Extract the (x, y) coordinate from the center of the cell holding the provided text.  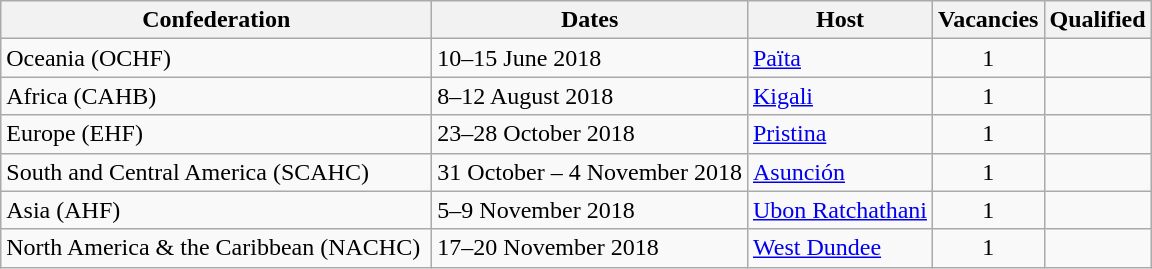
Europe (EHF) (216, 134)
Dates (590, 20)
Vacancies (988, 20)
Confederation (216, 20)
Asia (AHF) (216, 210)
31 October – 4 November 2018 (590, 172)
Oceania (OCHF) (216, 58)
Asunción (840, 172)
West Dundee (840, 248)
South and Central America (SCAHC) (216, 172)
5–9 November 2018 (590, 210)
Africa (CAHB) (216, 96)
10–15 June 2018 (590, 58)
Kigali (840, 96)
23–28 October 2018 (590, 134)
Païta (840, 58)
Host (840, 20)
North America & the Caribbean (NACHC) (216, 248)
Pristina (840, 134)
17–20 November 2018 (590, 248)
Qualified (1098, 20)
Ubon Ratchathani (840, 210)
8–12 August 2018 (590, 96)
